Provide the [X, Y] coordinate of the cell's center where the given text is located.  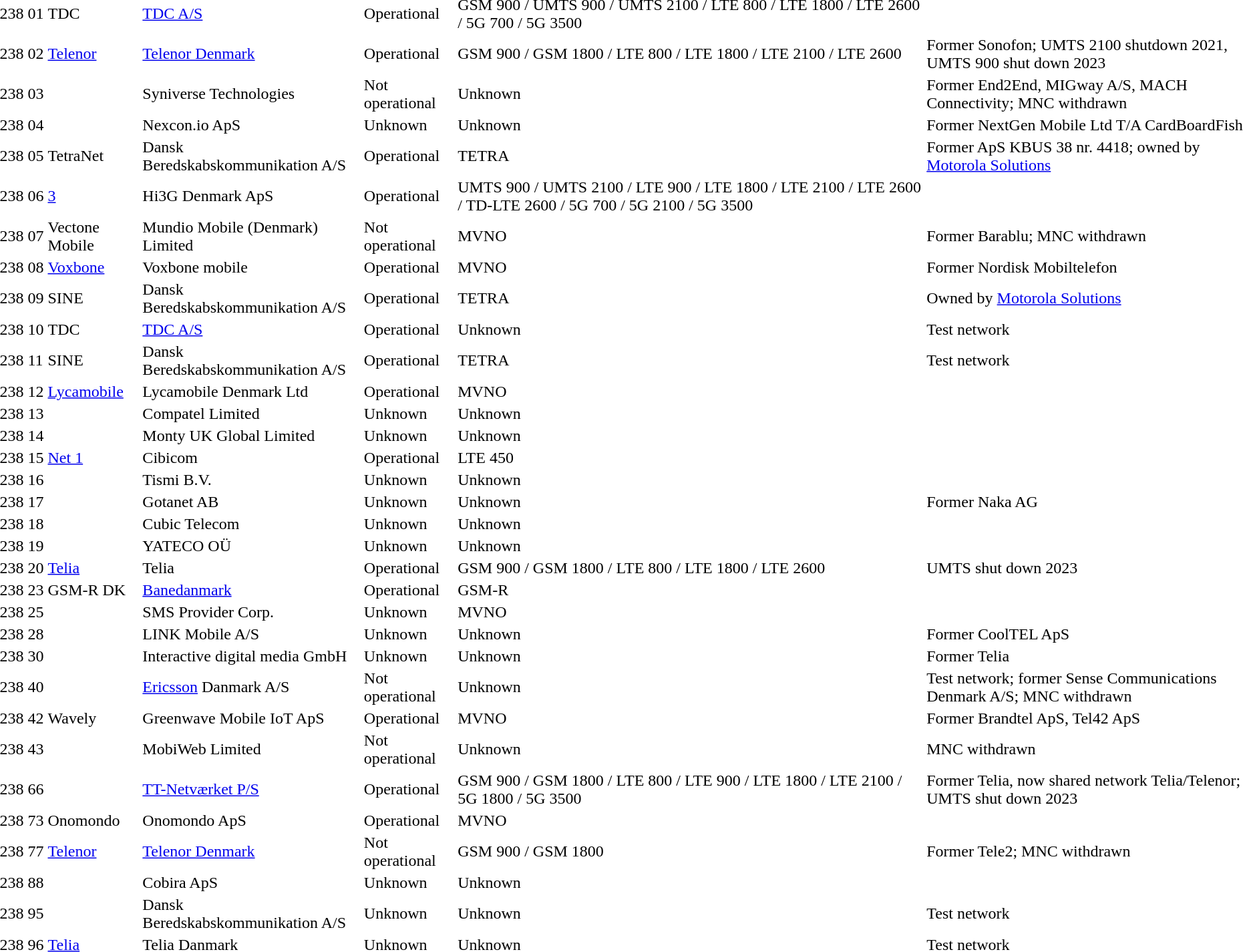
15 [36, 458]
Tismi B.V. [251, 480]
42 [36, 718]
09 [36, 298]
TT-Netværket P/S [251, 790]
06 [36, 196]
GSM-R [691, 590]
16 [36, 480]
20 [36, 568]
GSM 900 / GSM 1800 / LTE 800 / LTE 1800 / LTE 2600 [691, 568]
Ericsson Danmark A/S [251, 687]
28 [36, 634]
19 [36, 546]
Greenwave Mobile IoT ApS [251, 718]
30 [36, 656]
TDC [94, 329]
18 [36, 524]
07 [36, 236]
13 [36, 414]
Onomondo ApS [251, 820]
LTE 450 [691, 458]
Cubic Telecom [251, 524]
Interactive digital media GmbH [251, 656]
TetraNet [94, 156]
05 [36, 156]
Monty UK Global Limited [251, 436]
02 [36, 53]
Syniverse Technologies [251, 94]
23 [36, 590]
04 [36, 125]
GSM 900 / GSM 1800 / LTE 800 / LTE 900 / LTE 1800 / LTE 2100 / 5G 1800 / 5G 3500 [691, 790]
Banedanmark [251, 590]
Cobira ApS [251, 883]
66 [36, 790]
Vectone Mobile [94, 236]
MobiWeb Limited [251, 750]
Hi3G Denmark ApS [251, 196]
08 [36, 267]
Nexcon.io ApS [251, 125]
40 [36, 687]
GSM-R DK [94, 590]
Gotanet AB [251, 502]
17 [36, 502]
Voxbone mobile [251, 267]
Lycamobile [94, 391]
Wavely [94, 718]
LINK Mobile A/S [251, 634]
GSM 900 / GSM 1800 / LTE 800 / LTE 1800 / LTE 2100 / LTE 2600 [691, 53]
73 [36, 820]
25 [36, 612]
Cibicom [251, 458]
GSM 900 / GSM 1800 [691, 851]
TDC A/S [251, 329]
YATECO OÜ [251, 546]
3 [94, 196]
Voxbone [94, 267]
Lycamobile Denmark Ltd [251, 391]
12 [36, 391]
88 [36, 883]
SMS Provider Corp. [251, 612]
95 [36, 914]
Mundio Mobile (Denmark) Limited [251, 236]
03 [36, 94]
11 [36, 361]
43 [36, 750]
Net 1 [94, 458]
Compatel Limited [251, 414]
10 [36, 329]
Onomondo [94, 820]
14 [36, 436]
UMTS 900 / UMTS 2100 / LTE 900 / LTE 1800 / LTE 2100 / LTE 2600 / TD-LTE 2600 / 5G 700 / 5G 2100 / 5G 3500 [691, 196]
77 [36, 851]
